Search for the cell housing the specified text and yield its [X, Y] center coordinate. 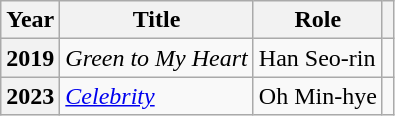
Oh Min-hye [318, 96]
2023 [30, 96]
Green to My Heart [156, 58]
Title [156, 20]
Year [30, 20]
2019 [30, 58]
Role [318, 20]
Celebrity [156, 96]
Han Seo-rin [318, 58]
